Identify which cell holds the provided text, then report its [X, Y] central coordinate. 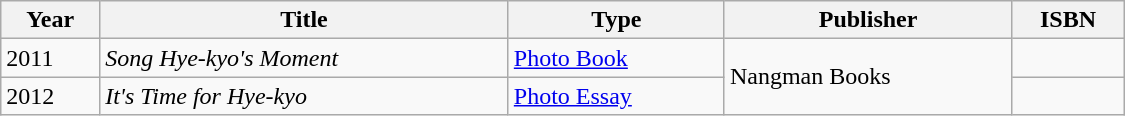
It's Time for Hye-kyo [304, 96]
Photo Book [616, 58]
2011 [50, 58]
Song Hye-kyo's Moment [304, 58]
Title [304, 20]
Photo Essay [616, 96]
ISBN [1068, 20]
2012 [50, 96]
Year [50, 20]
Type [616, 20]
Nangman Books [868, 77]
Publisher [868, 20]
